Output the (X, Y) coordinate of the center of the cell containing the given text.  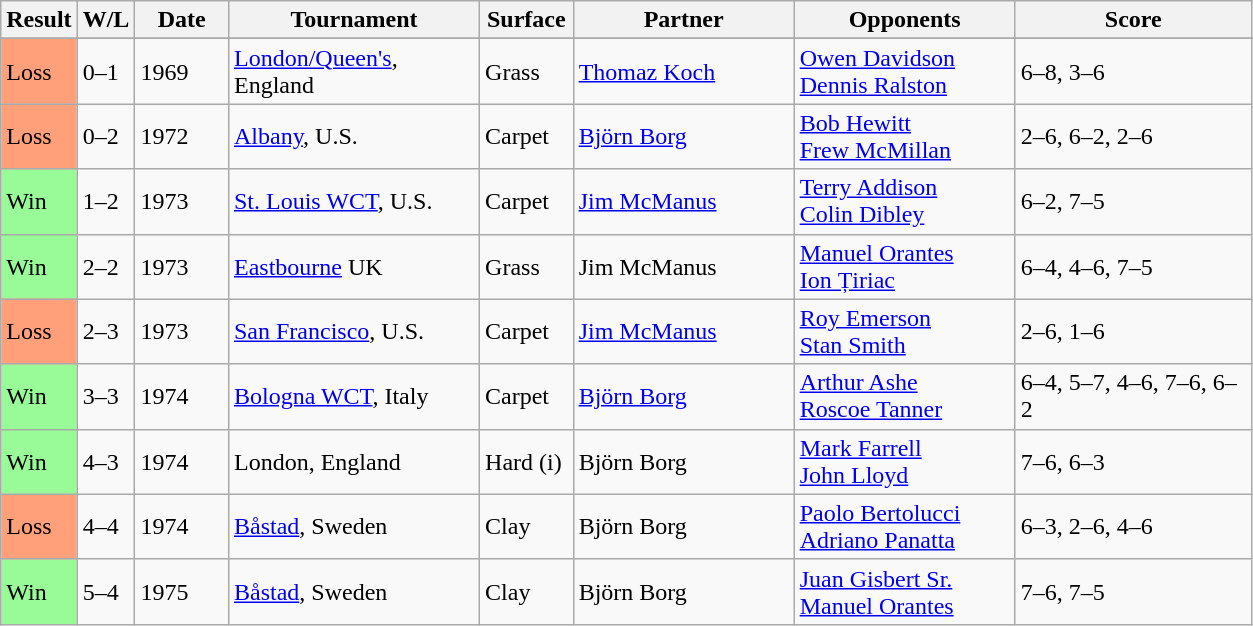
Owen Davidson Dennis Ralston (904, 72)
4–3 (106, 462)
Bologna WCT, Italy (354, 396)
5–4 (106, 592)
Mark Farrell John Lloyd (904, 462)
St. Louis WCT, U.S. (354, 202)
Hard (i) (527, 462)
6–3, 2–6, 4–6 (1133, 526)
Manuel Orantes Ion Țiriac (904, 266)
1969 (182, 72)
2–6, 6–2, 2–6 (1133, 136)
3–3 (106, 396)
2–2 (106, 266)
Tournament (354, 20)
1975 (182, 592)
6–2, 7–5 (1133, 202)
Eastbourne UK (354, 266)
London/Queen's, England (354, 72)
London, England (354, 462)
Arthur Ashe Roscoe Tanner (904, 396)
0–2 (106, 136)
W/L (106, 20)
San Francisco, U.S. (354, 332)
1972 (182, 136)
Paolo Bertolucci Adriano Panatta (904, 526)
Terry Addison Colin Dibley (904, 202)
1–2 (106, 202)
Roy Emerson Stan Smith (904, 332)
Date (182, 20)
6–8, 3–6 (1133, 72)
7–6, 7–5 (1133, 592)
6–4, 5–7, 4–6, 7–6, 6–2 (1133, 396)
Score (1133, 20)
Result (39, 20)
2–3 (106, 332)
4–4 (106, 526)
Albany, U.S. (354, 136)
Opponents (904, 20)
6–4, 4–6, 7–5 (1133, 266)
0–1 (106, 72)
Thomaz Koch (684, 72)
7–6, 6–3 (1133, 462)
Surface (527, 20)
2–6, 1–6 (1133, 332)
Partner (684, 20)
Juan Gisbert Sr. Manuel Orantes (904, 592)
Bob Hewitt Frew McMillan (904, 136)
